From the cell containing the given text, extract its center point as [x, y] coordinate. 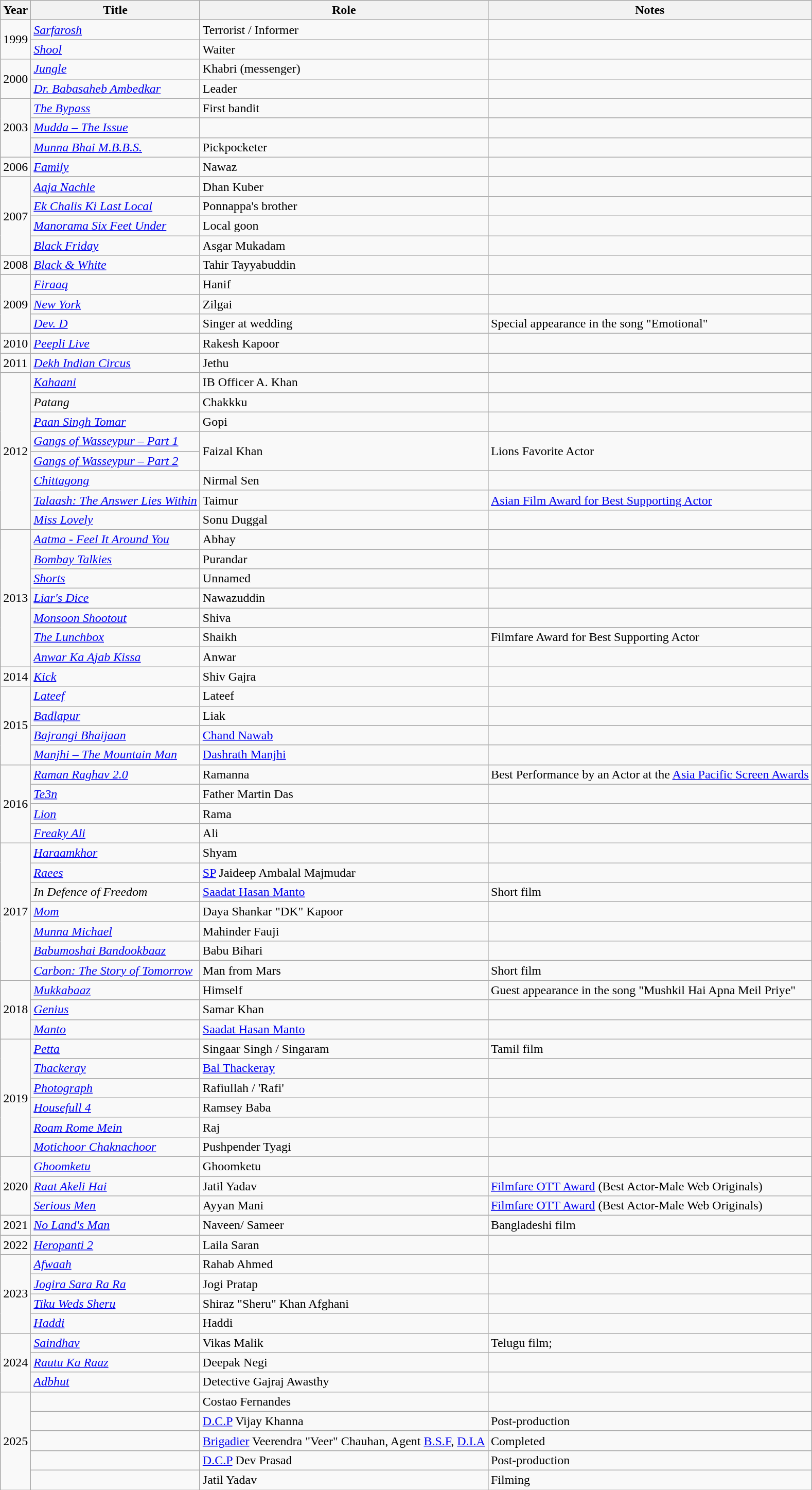
Jethu [344, 363]
Manorama Six Feet Under [115, 226]
Tamil film [649, 1049]
Mukkabaaz [115, 990]
Raj [344, 1127]
Ek Chalis Ki Last Local [115, 206]
Abhay [344, 539]
Shiv Gajra [344, 677]
2017 [15, 911]
New York [115, 304]
2023 [15, 1294]
Saindhav [115, 1343]
2018 [15, 1010]
Unnamed [344, 579]
SP Jaideep Ambalal Majmudar [344, 873]
Kahaani [115, 383]
Ponnappa's brother [344, 206]
Carbon: The Story of Tomorrow [115, 971]
Peepli Live [115, 343]
Gangs of Wasseypur – Part 2 [115, 461]
2009 [15, 304]
Liak [344, 716]
Sonu Duggal [344, 519]
Leader [344, 89]
2012 [15, 451]
The Lunchbox [115, 637]
Housefull 4 [115, 1107]
2016 [15, 804]
Filming [649, 1480]
Zilgai [344, 304]
Chakkku [344, 402]
Lions Favorite Actor [649, 451]
Ramsey Baba [344, 1107]
Motichoor Chaknachoor [115, 1147]
Anwar Ka Ajab Kissa [115, 657]
Guest appearance in the song "Mushkil Hai Apna Meil Priye" [649, 990]
Freaky Ali [115, 833]
Black Friday [115, 246]
Jogira Sara Ra Ra [115, 1284]
Special appearance in the song "Emotional" [649, 324]
Bal Thackeray [344, 1068]
2008 [15, 265]
Samar Khan [344, 1010]
Rafiullah / 'Rafi' [344, 1088]
Manjhi – The Mountain Man [115, 755]
Black & White [115, 265]
Terrorist / Informer [344, 30]
Best Performance by an Actor at the Asia Pacific Screen Awards [649, 774]
IB Officer A. Khan [344, 383]
Aaja Nachle [115, 186]
Man from Mars [344, 971]
Mudda – The Issue [115, 128]
Father Martin Das [344, 794]
2019 [15, 1098]
Mahinder Fauji [344, 931]
Talaash: The Answer Lies Within [115, 500]
2024 [15, 1362]
Serious Men [115, 1206]
Miss Lovely [115, 519]
Gangs of Wasseypur – Part 1 [115, 441]
Liar's Dice [115, 598]
2025 [15, 1441]
Notes [649, 10]
Faizal Khan [344, 451]
Purandar [344, 559]
Dashrath Manjhi [344, 755]
2011 [15, 363]
Rahab Ahmed [344, 1264]
Singer at wedding [344, 324]
The Bypass [115, 108]
Nawaz [344, 167]
Heropanti 2 [115, 1245]
Himself [344, 990]
Shorts [115, 579]
2007 [15, 216]
Nawazuddin [344, 598]
Rakesh Kapoor [344, 343]
2021 [15, 1225]
Lion [115, 813]
Genius [115, 1010]
Te3n [115, 794]
Photograph [115, 1088]
Kick [115, 677]
Raees [115, 873]
Telugu film; [649, 1343]
Babumoshai Bandookbaaz [115, 951]
Dr. Babasaheb Ambedkar [115, 89]
Daya Shankar "DK" Kapoor [344, 912]
Dekh Indian Circus [115, 363]
Dhan Kuber [344, 186]
2020 [15, 1186]
Ramanna [344, 774]
2013 [15, 598]
Mom [115, 912]
Title [115, 10]
Babu Bihari [344, 951]
D.C.P Dev Prasad [344, 1460]
Shaikh [344, 637]
Chittagong [115, 480]
Gopi [344, 422]
Asgar Mukadam [344, 246]
2006 [15, 167]
Pushpender Tyagi [344, 1147]
Shiva [344, 618]
In Defence of Freedom [115, 892]
Khabri (messenger) [344, 69]
Monsoon Shootout [115, 618]
Naveen/ Sameer [344, 1225]
Detective Gajraj Awasthy [344, 1382]
Dev. D [115, 324]
2022 [15, 1245]
Taimur [344, 500]
Shiraz "Sheru" Khan Afghani [344, 1304]
2010 [15, 343]
Ali [344, 833]
Sarfarosh [115, 30]
Shyam [344, 853]
Jungle [115, 69]
Nirmal Sen [344, 480]
Rama [344, 813]
Rautu Ka Raaz [115, 1362]
Jogi Pratap [344, 1284]
Aatma - Feel It Around You [115, 539]
Asian Film Award for Best Supporting Actor [649, 500]
Badlapur [115, 716]
Costao Fernandes [344, 1401]
Firaaq [115, 285]
Munna Michael [115, 931]
Year [15, 10]
Waiter [344, 49]
2015 [15, 725]
Anwar [344, 657]
Vikas Malik [344, 1343]
Singaar Singh / Singaram [344, 1049]
Raman Raghav 2.0 [115, 774]
1999 [15, 40]
First bandit [344, 108]
Bajrangi Bhaijaan [115, 735]
Munna Bhai M.B.B.S. [115, 147]
Completed [649, 1441]
Haraamkhor [115, 853]
Raat Akeli Hai [115, 1186]
Bangladeshi film [649, 1225]
Roam Rome Mein [115, 1127]
Family [115, 167]
Ayyan Mani [344, 1206]
Laila Saran [344, 1245]
Adbhut [115, 1382]
No Land's Man [115, 1225]
Tiku Weds Sheru [115, 1304]
Bombay Talkies [115, 559]
Role [344, 10]
Afwaah [115, 1264]
Shool [115, 49]
Petta [115, 1049]
2000 [15, 79]
2014 [15, 677]
Chand Nawab [344, 735]
Brigadier Veerendra "Veer" Chauhan, Agent B.S.F, D.I.A [344, 1441]
Deepak Negi [344, 1362]
D.C.P Vijay Khanna [344, 1421]
Hanif [344, 285]
Patang [115, 402]
Thackeray [115, 1068]
Manto [115, 1029]
Tahir Tayyabuddin [344, 265]
Filmfare Award for Best Supporting Actor [649, 637]
Pickpocketer [344, 147]
Local goon [344, 226]
Paan Singh Tomar [115, 422]
2003 [15, 128]
